For the text-containing cell, return its midpoint in (X, Y) coordinate format. 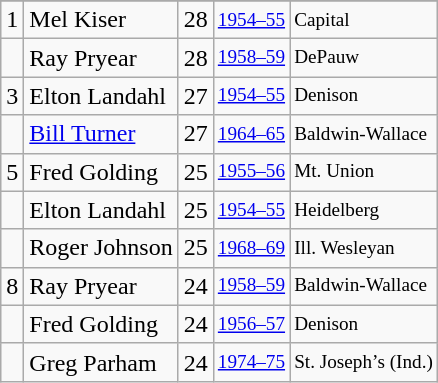
3 (12, 96)
1974–75 (251, 362)
1964–65 (251, 134)
Bill Turner (101, 134)
Ill. Wesleyan (364, 248)
Greg Parham (101, 362)
Heidelberg (364, 210)
1955–56 (251, 172)
Roger Johnson (101, 248)
8 (12, 286)
DePauw (364, 58)
Capital (364, 20)
Mel Kiser (101, 20)
1956–57 (251, 324)
1968–69 (251, 248)
Mt. Union (364, 172)
St. Joseph’s (Ind.) (364, 362)
5 (12, 172)
1 (12, 20)
